Identify which cell holds the provided text, then report its (X, Y) central coordinate. 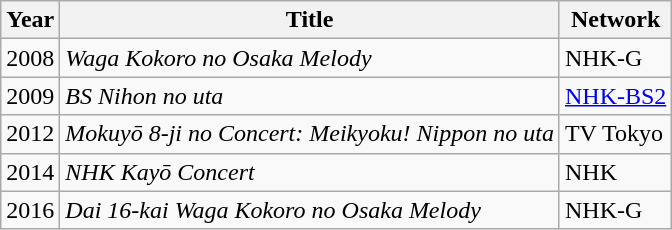
Mokuyō 8-ji no Concert: Meikyoku! Nippon no uta (310, 134)
NHK (615, 172)
2012 (30, 134)
Title (310, 20)
2016 (30, 210)
Dai 16-kai Waga Kokoro no Osaka Melody (310, 210)
Network (615, 20)
BS Nihon no uta (310, 96)
NHK Kayō Concert (310, 172)
2008 (30, 58)
2009 (30, 96)
Year (30, 20)
Waga Kokoro no Osaka Melody (310, 58)
NHK-BS2 (615, 96)
TV Tokyo (615, 134)
2014 (30, 172)
